Pinpoint the cell where the given text exists, returning its (X, Y) midpoint coordinate. 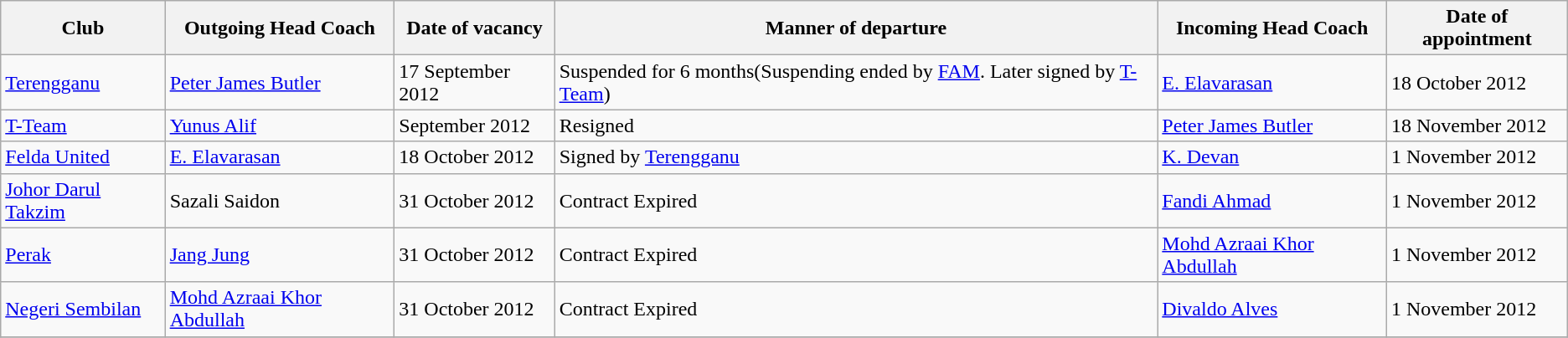
18 November 2012 (1477, 125)
Terengganu (83, 82)
Date of vacancy (474, 28)
Felda United (83, 157)
Perak (83, 254)
September 2012 (474, 125)
Signed by Terengganu (856, 157)
Club (83, 28)
Manner of departure (856, 28)
Suspended for 6 months(Suspending ended by FAM. Later signed by T-Team) (856, 82)
Resigned (856, 125)
Outgoing Head Coach (280, 28)
Yunus Alif (280, 125)
Fandi Ahmad (1272, 201)
Incoming Head Coach (1272, 28)
Jang Jung (280, 254)
T-Team (83, 125)
Sazali Saidon (280, 201)
Date of appointment (1477, 28)
K. Devan (1272, 157)
Negeri Sembilan (83, 310)
Johor Darul Takzim (83, 201)
17 September 2012 (474, 82)
Divaldo Alves (1272, 310)
